Detect which cell encompasses the target text, then output its (x, y) center coordinate. 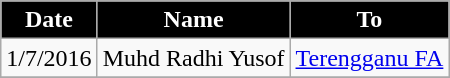
Terengganu FA (370, 58)
To (370, 20)
Muhd Radhi Yusof (194, 58)
1/7/2016 (49, 58)
Name (194, 20)
Date (49, 20)
